Capture the cell that displays the provided text and extract its (X, Y) central coordinate. 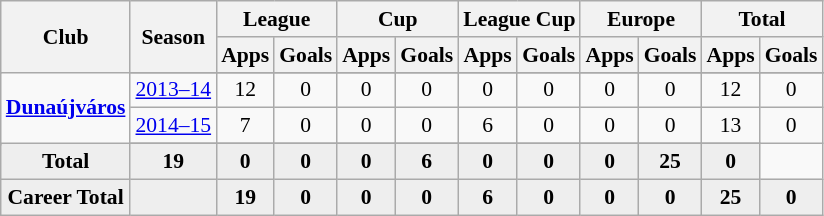
Season (173, 36)
7 (245, 126)
2013–14 (173, 90)
Europe (640, 19)
Club (66, 36)
Career Total (66, 197)
Cup (398, 19)
13 (731, 126)
League (276, 19)
League Cup (519, 19)
2014–15 (173, 126)
Dunaújváros (66, 108)
